Return the [x, y] coordinate for the center point of the cell that contains the specified text.  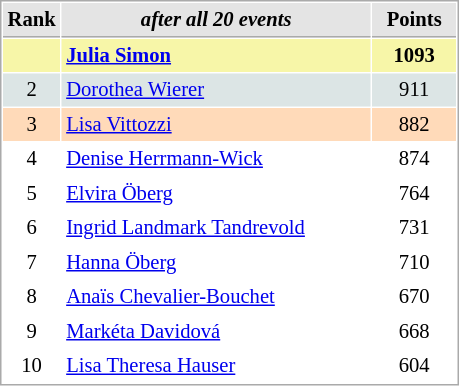
9 [32, 332]
7 [32, 262]
Lisa Theresa Hauser [216, 366]
Anaïs Chevalier-Bouchet [216, 296]
Ingrid Landmark Tandrevold [216, 228]
Denise Herrmann-Wick [216, 158]
764 [414, 194]
Rank [32, 20]
Hanna Öberg [216, 262]
2 [32, 90]
4 [32, 158]
3 [32, 124]
604 [414, 366]
after all 20 events [216, 20]
Lisa Vittozzi [216, 124]
Elvira Öberg [216, 194]
670 [414, 296]
874 [414, 158]
731 [414, 228]
5 [32, 194]
6 [32, 228]
Markéta Davidová [216, 332]
8 [32, 296]
Julia Simon [216, 56]
710 [414, 262]
911 [414, 90]
1093 [414, 56]
668 [414, 332]
Points [414, 20]
882 [414, 124]
10 [32, 366]
Dorothea Wierer [216, 90]
